Scan for the cell matching the given text and deliver its [x, y] coordinate at center. 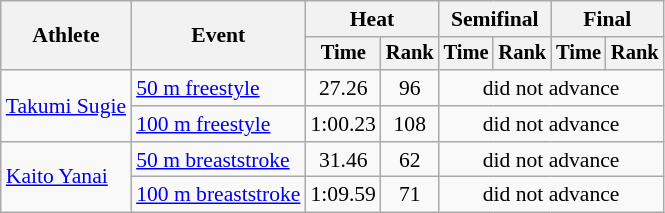
Athlete [66, 36]
96 [410, 88]
1:09.59 [342, 195]
50 m breaststroke [218, 160]
100 m breaststroke [218, 195]
1:00.23 [342, 124]
27.26 [342, 88]
Event [218, 36]
Kaito Yanai [66, 178]
100 m freestyle [218, 124]
Final [607, 19]
62 [410, 160]
31.46 [342, 160]
Heat [372, 19]
50 m freestyle [218, 88]
Semifinal [495, 19]
71 [410, 195]
Takumi Sugie [66, 106]
108 [410, 124]
